Extract the (x, y) coordinate from the center of the cell holding the provided text.  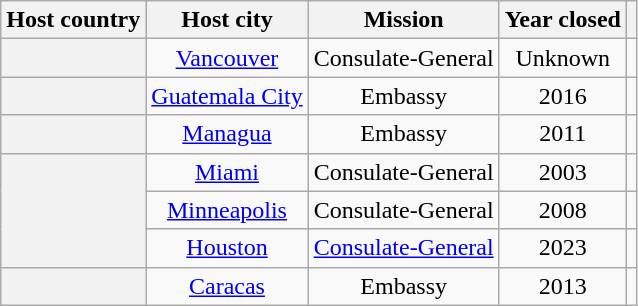
Host country (74, 20)
2023 (562, 248)
Guatemala City (227, 96)
Miami (227, 172)
Minneapolis (227, 210)
Houston (227, 248)
Caracas (227, 286)
Vancouver (227, 58)
Year closed (562, 20)
2013 (562, 286)
2008 (562, 210)
Unknown (562, 58)
2011 (562, 134)
2003 (562, 172)
Managua (227, 134)
Mission (404, 20)
Host city (227, 20)
2016 (562, 96)
